Scan for the cell matching the given text and deliver its [x, y] coordinate at center. 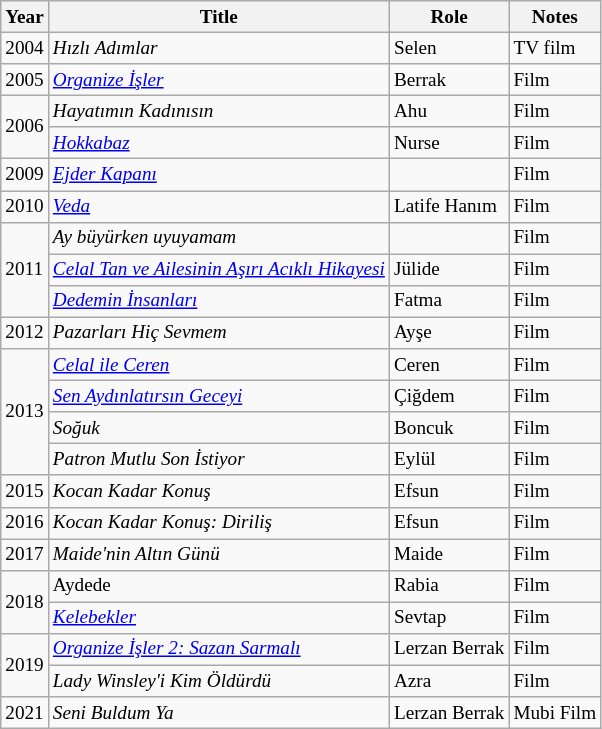
Sen Aydınlatırsın Geceyi [218, 396]
Ceren [448, 365]
Maide'nin Altın Günü [218, 554]
Patron Mutlu Son İstiyor [218, 460]
Lady Winsley'i Kim Öldürdü [218, 681]
2021 [25, 713]
Kelebekler [218, 618]
Ahu [448, 111]
Eylül [448, 460]
Fatma [448, 301]
Dedemin İnsanları [218, 301]
Kocan Kadar Konuş: Diriliş [218, 523]
Ay büyürken uyuyamam [218, 238]
Celal Tan ve Ailesinin Aşırı Acıklı Hikayesi [218, 270]
Soğuk [218, 428]
2009 [25, 175]
2013 [25, 412]
Çiğdem [448, 396]
Jülide [448, 270]
2019 [25, 664]
Hayatımın Kadınısın [218, 111]
2012 [25, 333]
Mubi Film [555, 713]
Notes [555, 17]
Ayşe [448, 333]
Rabia [448, 586]
2010 [25, 206]
Hızlı Adımlar [218, 48]
Nurse [448, 143]
Boncuk [448, 428]
Pazarları Hiç Sevmem [218, 333]
2017 [25, 554]
Azra [448, 681]
Maide [448, 554]
Aydede [218, 586]
2018 [25, 602]
TV film [555, 48]
Role [448, 17]
Organize İşler [218, 80]
Celal ile Ceren [218, 365]
Hokkabaz [218, 143]
Sevtap [448, 618]
Ejder Kapanı [218, 175]
Berrak [448, 80]
2016 [25, 523]
Seni Buldum Ya [218, 713]
2005 [25, 80]
2004 [25, 48]
Latife Hanım [448, 206]
2006 [25, 126]
Selen [448, 48]
Year [25, 17]
Title [218, 17]
Kocan Kadar Konuş [218, 491]
2011 [25, 270]
2015 [25, 491]
Veda [218, 206]
Organize İşler 2: Sazan Sarmalı [218, 649]
